Identify which cell holds the provided text, then report its (X, Y) central coordinate. 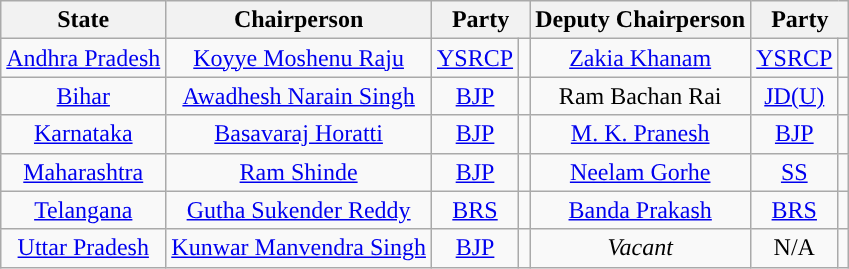
Neelam Gorhe (640, 172)
Andhra Pradesh (84, 58)
Bihar (84, 96)
SS (794, 172)
Awadhesh Narain Singh (299, 96)
Maharashtra (84, 172)
Deputy Chairperson (640, 20)
State (84, 20)
Koyye Moshenu Raju (299, 58)
Banda Prakash (640, 210)
N/A (794, 248)
Zakia Khanam (640, 58)
Gutha Sukender Reddy (299, 210)
Uttar Pradesh (84, 248)
Kunwar Manvendra Singh (299, 248)
JD(U) (794, 96)
Chairperson (299, 20)
Telangana (84, 210)
Basavaraj Horatti (299, 134)
M. K. Pranesh (640, 134)
Vacant (640, 248)
Ram Bachan Rai (640, 96)
Karnataka (84, 134)
Ram Shinde (299, 172)
